Return the [X, Y] coordinate for the center point of the cell that contains the specified text.  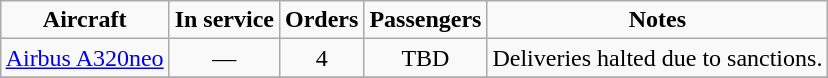
In service [224, 20]
Deliveries halted due to sanctions. [658, 58]
— [224, 58]
TBD [426, 58]
4 [322, 58]
Orders [322, 20]
Airbus A320neo [84, 58]
Aircraft [84, 20]
Notes [658, 20]
Passengers [426, 20]
